Provide the [X, Y] coordinate of the cell's center where the given text is located.  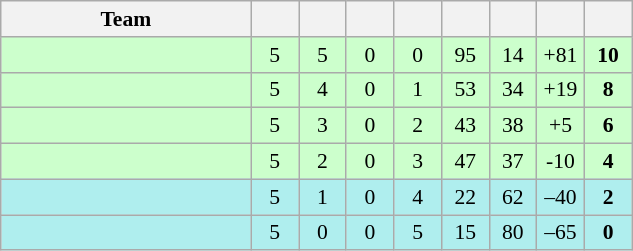
+5 [561, 126]
–40 [561, 197]
80 [513, 233]
14 [513, 55]
53 [465, 90]
15 [465, 233]
22 [465, 197]
-10 [561, 162]
38 [513, 126]
47 [465, 162]
Team [126, 19]
6 [608, 126]
8 [608, 90]
+19 [561, 90]
95 [465, 55]
+81 [561, 55]
–65 [561, 233]
62 [513, 197]
34 [513, 90]
10 [608, 55]
43 [465, 126]
37 [513, 162]
